Provide the [x, y] coordinate of the cell's center where the given text is located.  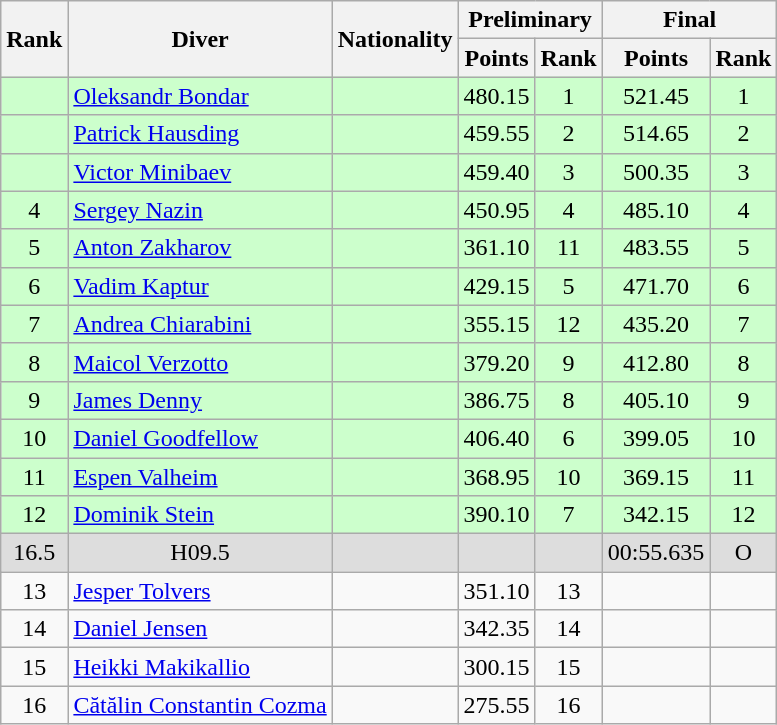
Andrea Chiarabini [200, 324]
429.15 [496, 286]
Victor Minibaev [200, 172]
16.5 [34, 553]
O [744, 553]
H09.5 [200, 553]
390.10 [496, 515]
Maicol Verzotto [200, 362]
300.15 [496, 667]
355.15 [496, 324]
406.40 [496, 438]
Preliminary [530, 20]
386.75 [496, 400]
Daniel Jensen [200, 629]
521.45 [656, 96]
500.35 [656, 172]
Oleksandr Bondar [200, 96]
Vadim Kaptur [200, 286]
412.80 [656, 362]
275.55 [496, 705]
Dominik Stein [200, 515]
342.15 [656, 515]
Nationality [395, 39]
Sergey Nazin [200, 210]
Diver [200, 39]
514.65 [656, 134]
Cătălin Constantin Cozma [200, 705]
Jesper Tolvers [200, 591]
Heikki Makikallio [200, 667]
00:55.635 [656, 553]
435.20 [656, 324]
Patrick Hausding [200, 134]
342.35 [496, 629]
368.95 [496, 477]
459.40 [496, 172]
361.10 [496, 248]
399.05 [656, 438]
351.10 [496, 591]
369.15 [656, 477]
Anton Zakharov [200, 248]
Espen Valheim [200, 477]
450.95 [496, 210]
405.10 [656, 400]
483.55 [656, 248]
James Denny [200, 400]
471.70 [656, 286]
Final [690, 20]
485.10 [656, 210]
379.20 [496, 362]
459.55 [496, 134]
Daniel Goodfellow [200, 438]
480.15 [496, 96]
